Search for the cell housing the specified text and yield its [X, Y] center coordinate. 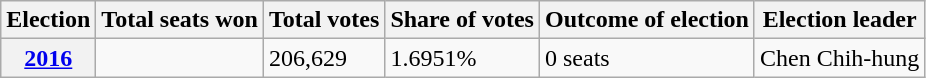
Election [48, 20]
0 seats [646, 58]
Election leader [839, 20]
206,629 [324, 58]
Total votes [324, 20]
2016 [48, 58]
Outcome of election [646, 20]
1.6951% [462, 58]
Share of votes [462, 20]
Total seats won [180, 20]
Chen Chih-hung [839, 58]
